For the text-containing cell, return its midpoint in [x, y] coordinate format. 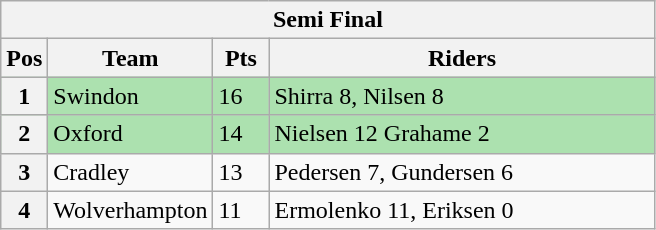
Cradley [130, 172]
3 [24, 172]
Shirra 8, Nilsen 8 [462, 96]
Oxford [130, 134]
14 [241, 134]
Riders [462, 58]
Pos [24, 58]
4 [24, 210]
Pedersen 7, Gundersen 6 [462, 172]
Team [130, 58]
13 [241, 172]
2 [24, 134]
Semi Final [328, 20]
Swindon [130, 96]
16 [241, 96]
1 [24, 96]
Nielsen 12 Grahame 2 [462, 134]
Ermolenko 11, Eriksen 0 [462, 210]
Wolverhampton [130, 210]
Pts [241, 58]
11 [241, 210]
